Locate the cell with the specified text and output its (X, Y) center coordinate. 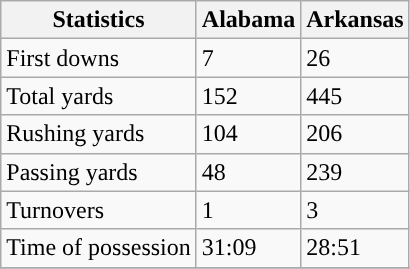
Arkansas (355, 20)
Turnovers (99, 210)
445 (355, 96)
28:51 (355, 248)
Passing yards (99, 172)
152 (248, 96)
Alabama (248, 20)
48 (248, 172)
Total yards (99, 96)
104 (248, 134)
Rushing yards (99, 134)
31:09 (248, 248)
7 (248, 58)
3 (355, 210)
Time of possession (99, 248)
1 (248, 210)
26 (355, 58)
206 (355, 134)
First downs (99, 58)
Statistics (99, 20)
239 (355, 172)
